Determine the (X, Y) coordinate at the center of the cell enclosing the given text.  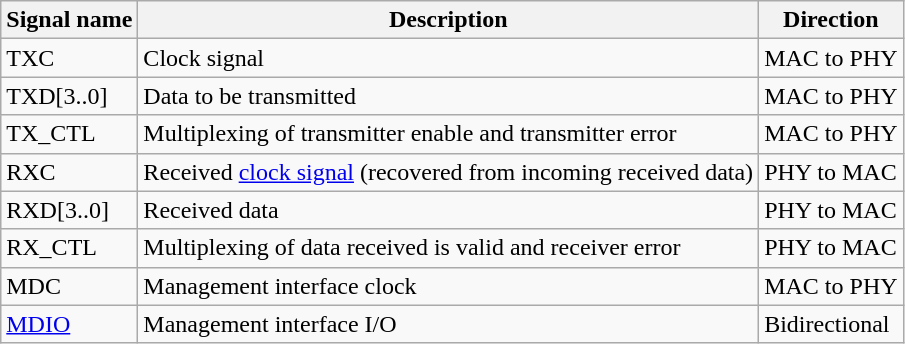
MDC (70, 286)
Received clock signal (recovered from incoming received data) (448, 172)
Description (448, 20)
RXC (70, 172)
RXD[3..0] (70, 210)
RX_CTL (70, 248)
Multiplexing of data received is valid and receiver error (448, 248)
Management interface I/O (448, 324)
TX_CTL (70, 134)
Multiplexing of transmitter enable and transmitter error (448, 134)
Clock signal (448, 58)
Received data (448, 210)
Data to be transmitted (448, 96)
TXC (70, 58)
TXD[3..0] (70, 96)
Management interface clock (448, 286)
Direction (831, 20)
MDIO (70, 324)
Bidirectional (831, 324)
Signal name (70, 20)
